Return the [x, y] coordinate for the center point of the cell that contains the specified text.  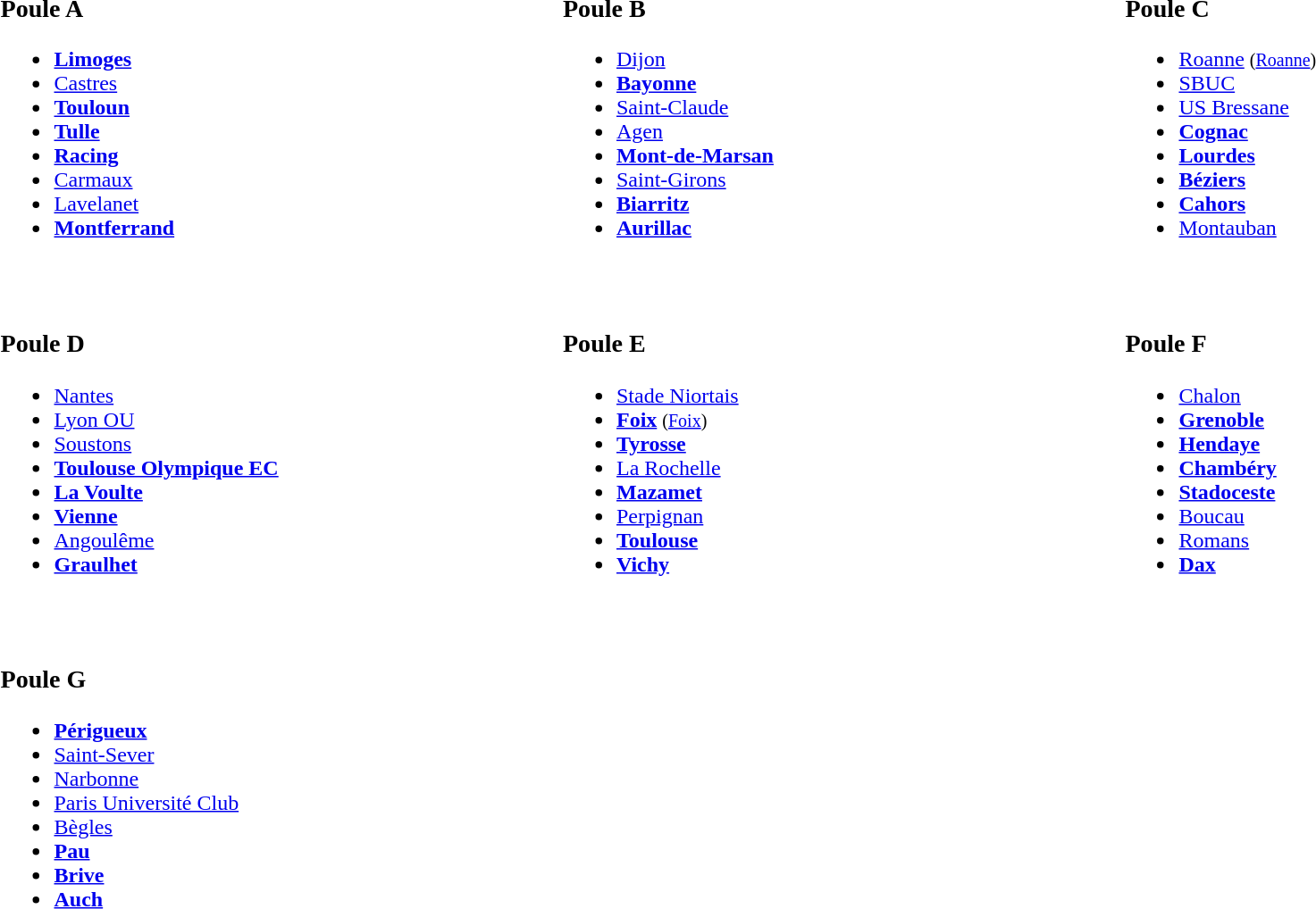
Poule EStade NiortaisFoix (Foix)TyrosseLa RochelleMazametPerpignanToulouseVichy [835, 438]
